Return the (X, Y) coordinate for the center point of the cell that contains the specified text.  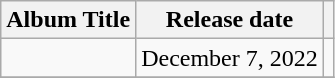
December 7, 2022 (230, 58)
Album Title (68, 20)
Release date (230, 20)
